Search for the cell housing the specified text and yield its [X, Y] center coordinate. 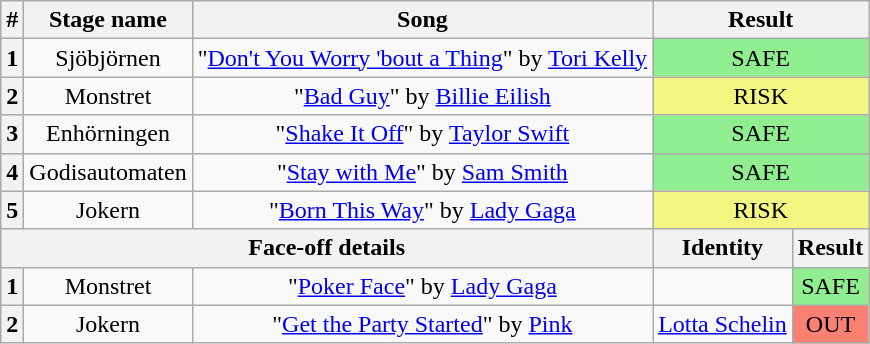
Identity [723, 248]
"Get the Party Started" by Pink [422, 324]
3 [12, 134]
Godisautomaten [108, 172]
Sjöbjörnen [108, 58]
"Stay with Me" by Sam Smith [422, 172]
"Don't You Worry 'bout a Thing" by Tori Kelly [422, 58]
Stage name [108, 20]
4 [12, 172]
Face-off details [327, 248]
OUT [830, 324]
Enhörningen [108, 134]
# [12, 20]
Lotta Schelin [723, 324]
"Bad Guy" by Billie Eilish [422, 96]
Song [422, 20]
"Shake It Off" by Taylor Swift [422, 134]
"Born This Way" by Lady Gaga [422, 210]
5 [12, 210]
"Poker Face" by Lady Gaga [422, 286]
